For the text-containing cell, return its midpoint in (X, Y) coordinate format. 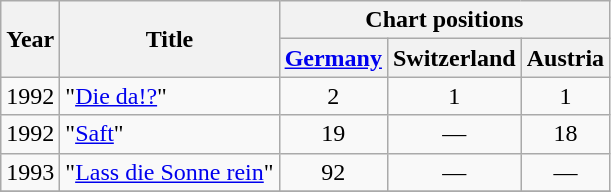
1993 (30, 172)
Germany (333, 58)
"Die da!?" (170, 96)
2 (333, 96)
19 (333, 134)
"Lass die Sonne rein" (170, 172)
"Saft" (170, 134)
Title (170, 39)
Chart positions (444, 20)
Switzerland (454, 58)
92 (333, 172)
18 (565, 134)
Austria (565, 58)
Year (30, 39)
